Scan for the cell matching the given text and deliver its (X, Y) coordinate at center. 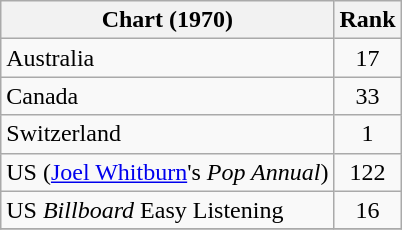
US Billboard Easy Listening (168, 210)
17 (368, 58)
16 (368, 210)
Switzerland (168, 134)
Canada (168, 96)
33 (368, 96)
Chart (1970) (168, 20)
US (Joel Whitburn's Pop Annual) (168, 172)
122 (368, 172)
Rank (368, 20)
Australia (168, 58)
1 (368, 134)
